Search for the cell housing the specified text and yield its [x, y] center coordinate. 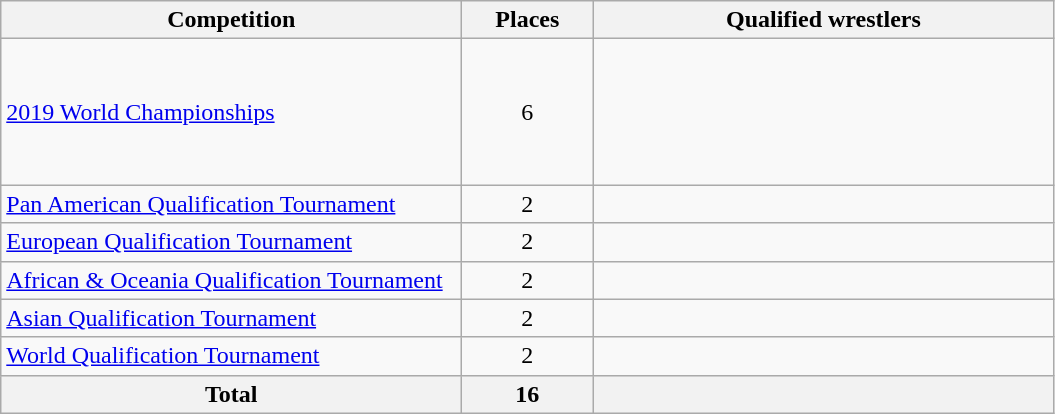
African & Oceania Qualification Tournament [232, 280]
16 [528, 394]
World Qualification Tournament [232, 356]
European Qualification Tournament [232, 242]
Competition [232, 20]
6 [528, 112]
Total [232, 394]
2019 World Championships [232, 112]
Pan American Qualification Tournament [232, 204]
Places [528, 20]
Asian Qualification Tournament [232, 318]
Qualified wrestlers [824, 20]
